Search for the cell housing the specified text and yield its (x, y) center coordinate. 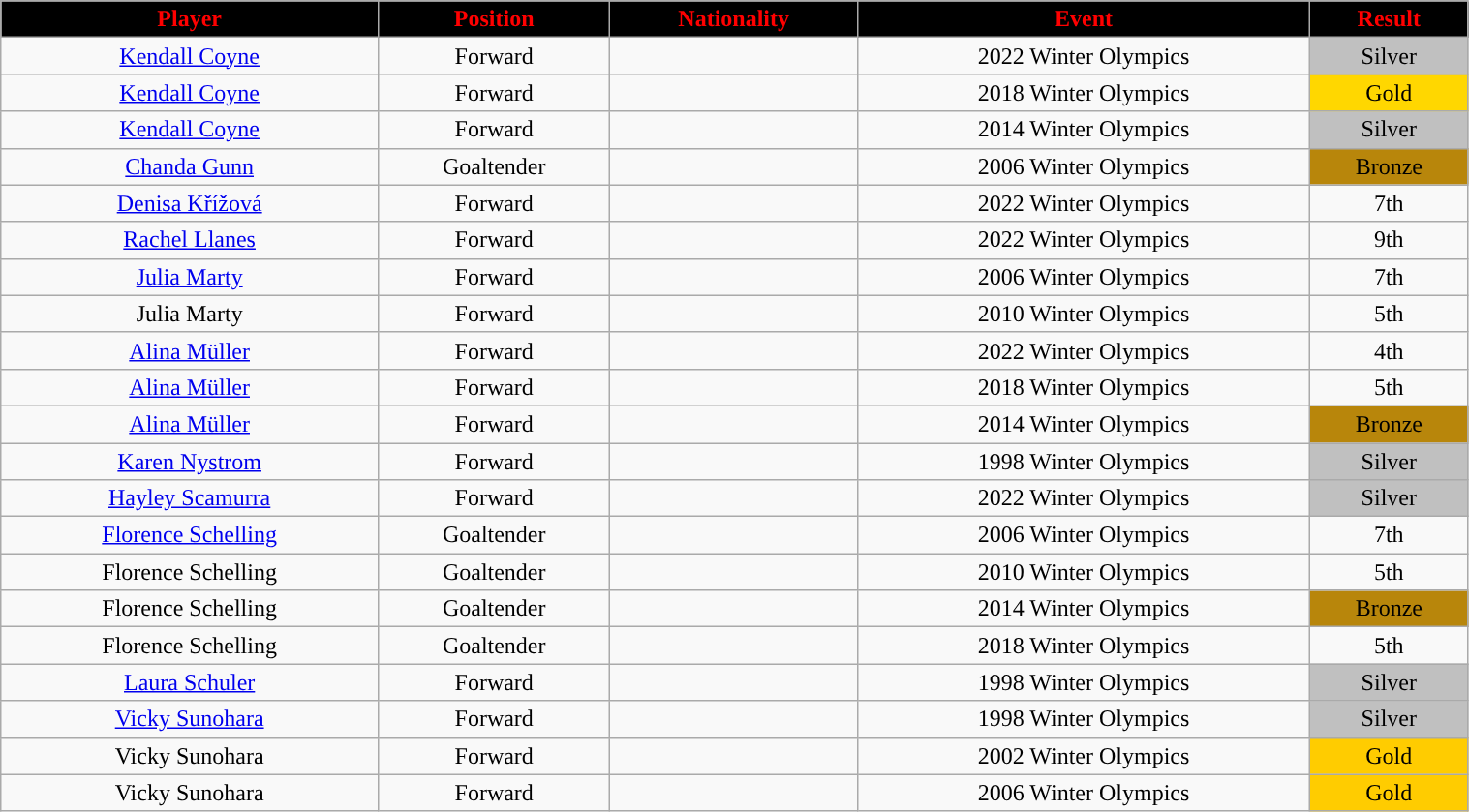
Hayley Scamurra (190, 498)
9th (1389, 240)
2002 Winter Olympics (1085, 756)
Karen Nystrom (190, 462)
Denisa Křížová (190, 203)
4th (1389, 350)
Event (1085, 19)
Chanda Gunn (190, 166)
Rachel Llanes (190, 240)
Nationality (734, 19)
Laura Schuler (190, 682)
Position (494, 19)
Player (190, 19)
Result (1389, 19)
